Determine the (x, y) coordinate at the center of the cell enclosing the given text.  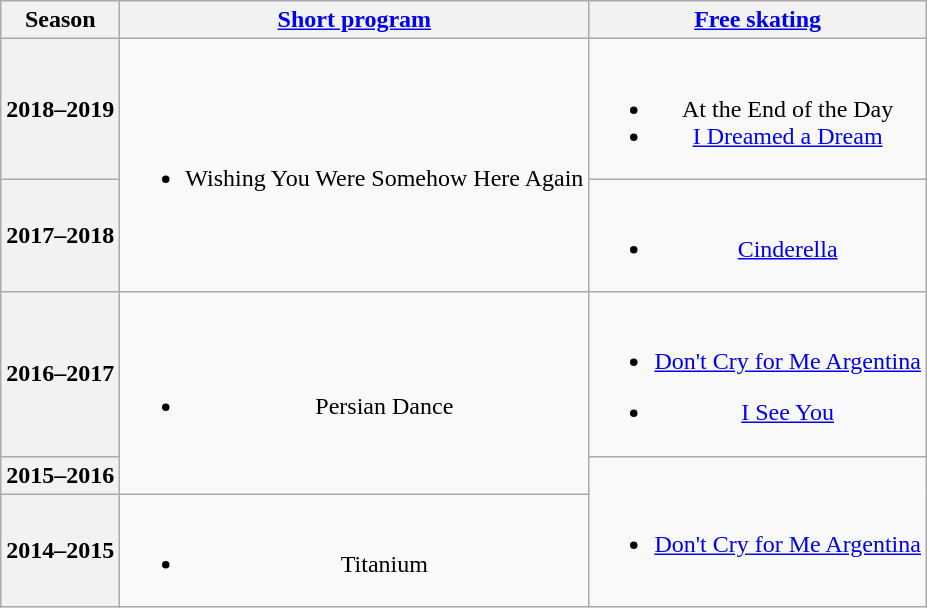
Titanium (354, 550)
2015–2016 (60, 475)
At the End of the DayI Dreamed a Dream (758, 109)
Cinderella (758, 236)
2018–2019 (60, 109)
2014–2015 (60, 550)
2017–2018 (60, 236)
Short program (354, 20)
Don't Cry for Me Argentina I See You (758, 374)
Don't Cry for Me Argentina (758, 532)
Wishing You Were Somehow Here Again (354, 166)
Persian Dance (354, 393)
Free skating (758, 20)
2016–2017 (60, 374)
Season (60, 20)
